Locate the cell with the specified text and output its [X, Y] center coordinate. 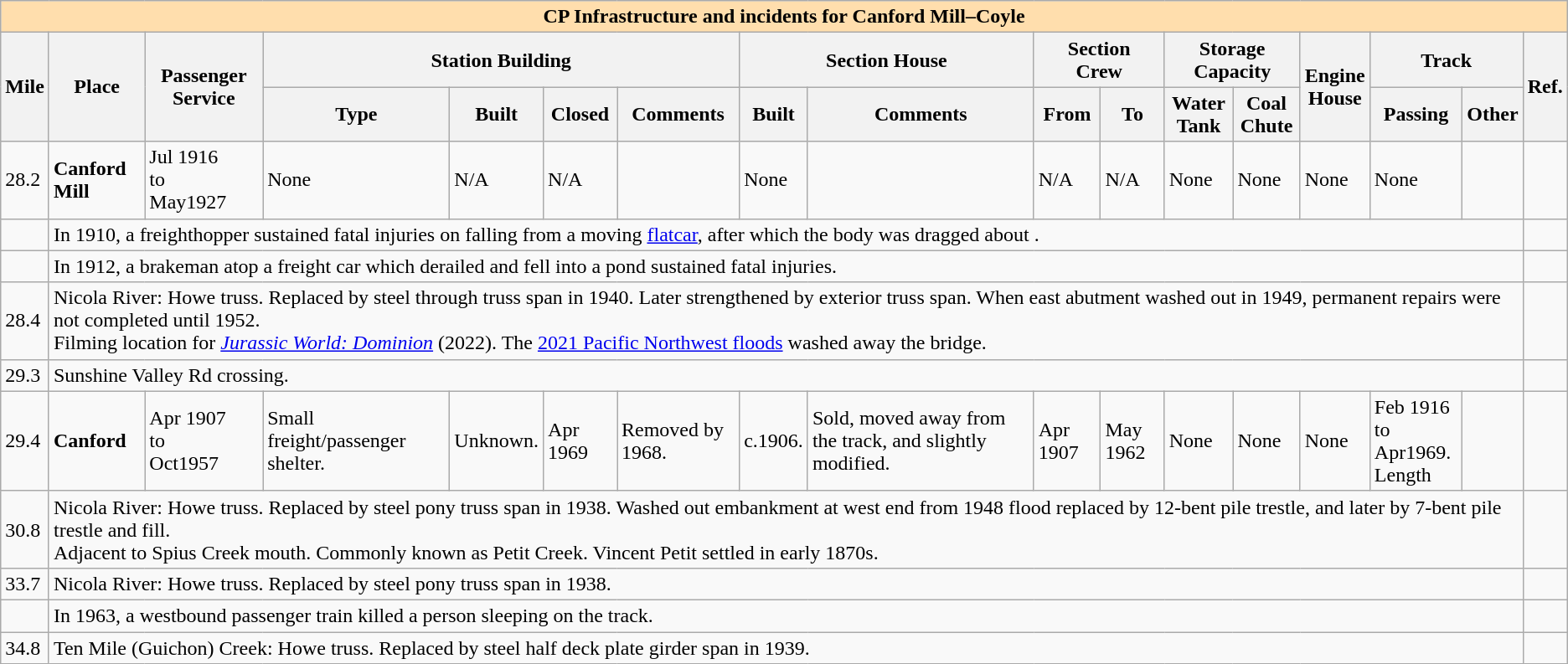
Canford Mill [96, 180]
28.2 [25, 180]
Feb 1916 toApr1969.Length [1416, 440]
Sunshine Valley Rd crossing. [786, 375]
To [1132, 114]
From [1067, 114]
CP Infrastructure and incidents for Canford Mill–Coyle [784, 17]
29.3 [25, 375]
Mile [25, 87]
Station Building [501, 60]
Apr 1969 [580, 440]
WaterTank [1199, 114]
Passing [1416, 114]
Type [357, 114]
Nicola River: Howe truss. Replaced by steel pony truss span in 1938. [786, 584]
34.8 [25, 647]
Place [96, 87]
Sold, moved away from the track, and slightly modified. [921, 440]
Jul 1916to May1927 [204, 180]
Canford [96, 440]
Passenger Service [204, 87]
In 1910, a freighthopper sustained fatal injuries on falling from a moving flatcar, after which the body was dragged about . [786, 234]
Apr 1907 [1067, 440]
Closed [580, 114]
Track [1446, 60]
Removed by 1968. [678, 440]
In 1912, a brakeman atop a freight car which derailed and fell into a pond sustained fatal injuries. [786, 266]
Other [1493, 114]
In 1963, a westbound passenger train killed a person sleeping on the track. [786, 615]
May 1962 [1132, 440]
Section House [887, 60]
29.4 [25, 440]
EngineHouse [1335, 87]
33.7 [25, 584]
Storage Capacity [1232, 60]
Apr 1907to Oct1957 [204, 440]
c.1906. [774, 440]
Ten Mile (Guichon) Creek: Howe truss. Replaced by steel half deck plate girder span in 1939. [786, 647]
SectionCrew [1099, 60]
Ref. [1545, 87]
Small freight/passenger shelter. [357, 440]
28.4 [25, 321]
30.8 [25, 529]
Unknown. [497, 440]
CoalChute [1266, 114]
